Detect which cell encompasses the target text, then output its [X, Y] center coordinate. 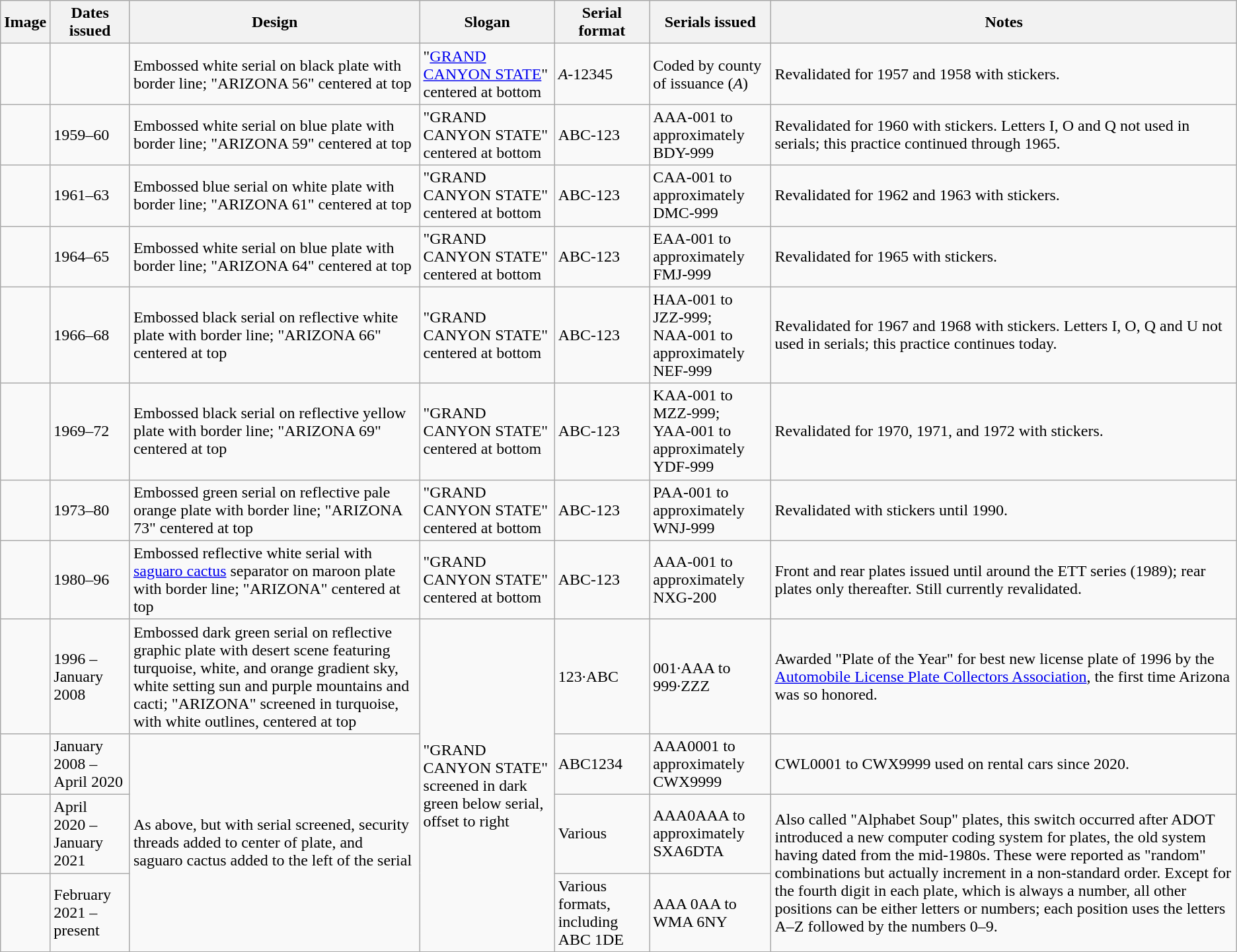
April 2020 – January 2021 [90, 834]
Embossed black serial on reflective yellow plate with border line; "ARIZONA 69" centered at top [275, 431]
Embossed green serial on reflective pale orange plate with border line; "ARIZONA 73" centered at top [275, 510]
AAA0AAA to approximately SXA6DTA [710, 834]
Serials issued [710, 22]
As above, but with serial screened, security threads added to center of plate, and saguaro cactus added to the left of the serial [275, 842]
AAA 0AA to WMA 6NY [710, 913]
001·AAA to 999·ZZZ [710, 677]
Various formats, including ABC 1DE [602, 913]
February 2021 – present [90, 913]
1961–63 [90, 196]
Revalidated for 1967 and 1968 with stickers. Letters I, O, Q and U not used in serials; this practice continues today. [1004, 335]
Embossed white serial on black plate with border line; "ARIZONA 56" centered at top [275, 74]
ABC1234 [602, 764]
Revalidated with stickers until 1990. [1004, 510]
HAA-001 toJZZ-999;NAA-001 to approximately NEF-999 [710, 335]
Front and rear plates issued until around the ETT series (1989); rear plates only thereafter. Still currently revalidated. [1004, 580]
Slogan [487, 22]
Embossed white serial on blue plate with border line; "ARIZONA 64" centered at top [275, 256]
1973–80 [90, 510]
AAA0001 to approximately CWX9999 [710, 764]
123·ABC [602, 677]
Serial format [602, 22]
KAA-001 toMZZ-999;YAA-001 to approximately YDF-999 [710, 431]
Revalidated for 1962 and 1963 with stickers. [1004, 196]
1964–65 [90, 256]
CWL0001 to CWX9999 used on rental cars since 2020. [1004, 764]
EAA-001 to approximately FMJ-999 [710, 256]
Various [602, 834]
Embossed black serial on reflective white plate with border line; "ARIZONA 66" centered at top [275, 335]
1969–72 [90, 431]
AAA-001 to approximately BDY-999 [710, 135]
"GRAND CANYON STATE" screened in dark green below serial, offset to right [487, 785]
1966–68 [90, 335]
Revalidated for 1970, 1971, and 1972 with stickers. [1004, 431]
Embossed reflective white serial with saguaro cactus separator on maroon plate with border line; "ARIZONA" centered at top [275, 580]
Embossed blue serial on white plate with border line; "ARIZONA 61" centered at top [275, 196]
Image [25, 22]
PAA-001 to approximately WNJ-999 [710, 510]
1996 – January 2008 [90, 677]
Design [275, 22]
Revalidated for 1957 and 1958 with stickers. [1004, 74]
Revalidated for 1965 with stickers. [1004, 256]
CAA-001 to approximately DMC-999 [710, 196]
Dates issued [90, 22]
Revalidated for 1960 with stickers. Letters I, O and Q not used in serials; this practice continued through 1965. [1004, 135]
Notes [1004, 22]
1959–60 [90, 135]
1980–96 [90, 580]
A-12345 [602, 74]
Embossed white serial on blue plate with border line; "ARIZONA 59" centered at top [275, 135]
AAA-001 to approximately NXG-200 [710, 580]
Coded by county of issuance (A) [710, 74]
January 2008 – April 2020 [90, 764]
